Extract the [x, y] coordinate from the center of the cell holding the provided text.  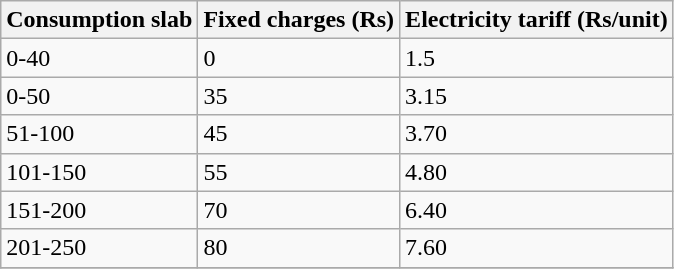
0-50 [100, 96]
201-250 [100, 248]
151-200 [100, 210]
7.60 [537, 248]
45 [299, 134]
0 [299, 58]
0-40 [100, 58]
80 [299, 248]
70 [299, 210]
3.15 [537, 96]
51-100 [100, 134]
6.40 [537, 210]
Consumption slab [100, 20]
1.5 [537, 58]
Fixed charges (Rs) [299, 20]
3.70 [537, 134]
4.80 [537, 172]
35 [299, 96]
55 [299, 172]
101-150 [100, 172]
Electricity tariff (Rs/unit) [537, 20]
